Identify which cell holds the provided text, then report its [X, Y] central coordinate. 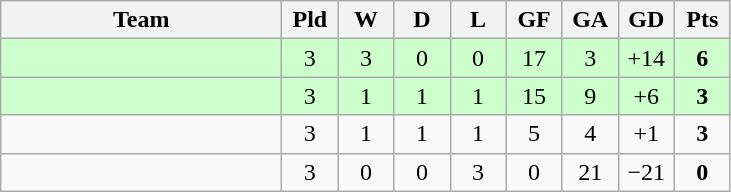
Pld [310, 20]
6 [702, 58]
L [478, 20]
5 [534, 134]
W [366, 20]
GF [534, 20]
4 [590, 134]
Team [142, 20]
+6 [646, 96]
Pts [702, 20]
D [422, 20]
−21 [646, 172]
+1 [646, 134]
GD [646, 20]
GA [590, 20]
+14 [646, 58]
15 [534, 96]
9 [590, 96]
21 [590, 172]
17 [534, 58]
